Detect which cell encompasses the target text, then output its [X, Y] center coordinate. 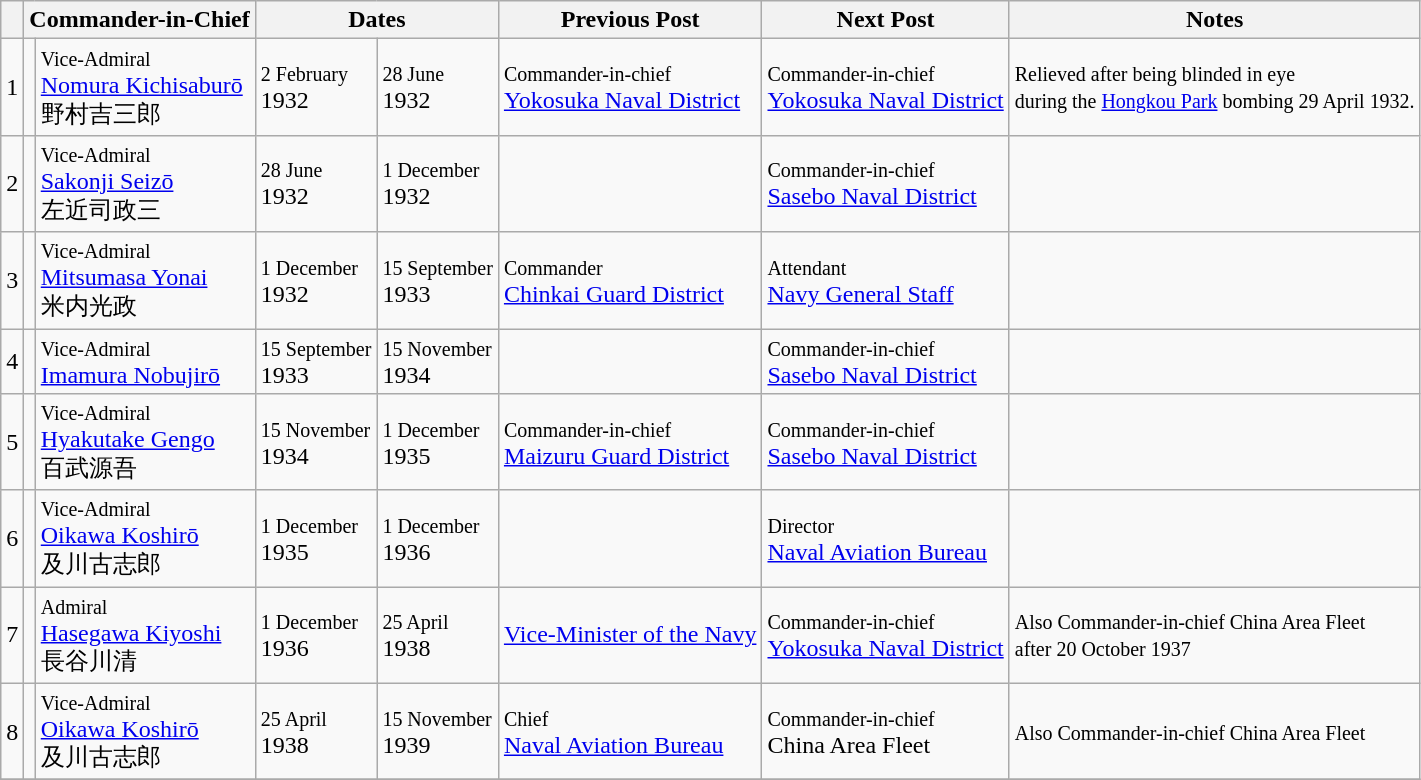
2 February1932 [316, 88]
2 [12, 184]
Commander-in-chiefMaizuru Guard District [630, 442]
AttendantNavy General Staff [886, 280]
6 [12, 538]
Next Post [886, 20]
Notes [1214, 20]
5 [12, 442]
DirectorNaval Aviation Bureau [886, 538]
Vice-AdmiralNomura Kichisaburō野村吉三郎 [145, 88]
CommanderChinkai Guard District [630, 280]
ChiefNaval Aviation Bureau [630, 732]
Relieved after being blinded in eyeduring the Hongkou Park bombing 29 April 1932. [1214, 88]
Vice-AdmiralMitsumasa Yonai米内光政 [145, 280]
Vice-AdmiralSakonji Seizō左近司政三 [145, 184]
Also Commander-in-chief China Area Fleetafter 20 October 1937 [1214, 636]
Commander-in-chiefChina Area Fleet [886, 732]
Vice-AdmiralImamura Nobujirō [145, 360]
Vice-Minister of the Navy [630, 636]
Commander-in-Chief [140, 20]
Previous Post [630, 20]
Vice-AdmiralHyakutake Gengo百武源吾 [145, 442]
7 [12, 636]
Also Commander-in-chief China Area Fleet [1214, 732]
15 November1939 [438, 732]
Dates [376, 20]
AdmiralHasegawa Kiyoshi長谷川清 [145, 636]
3 [12, 280]
4 [12, 360]
8 [12, 732]
1 [12, 88]
